Capture the cell that displays the provided text and extract its [x, y] central coordinate. 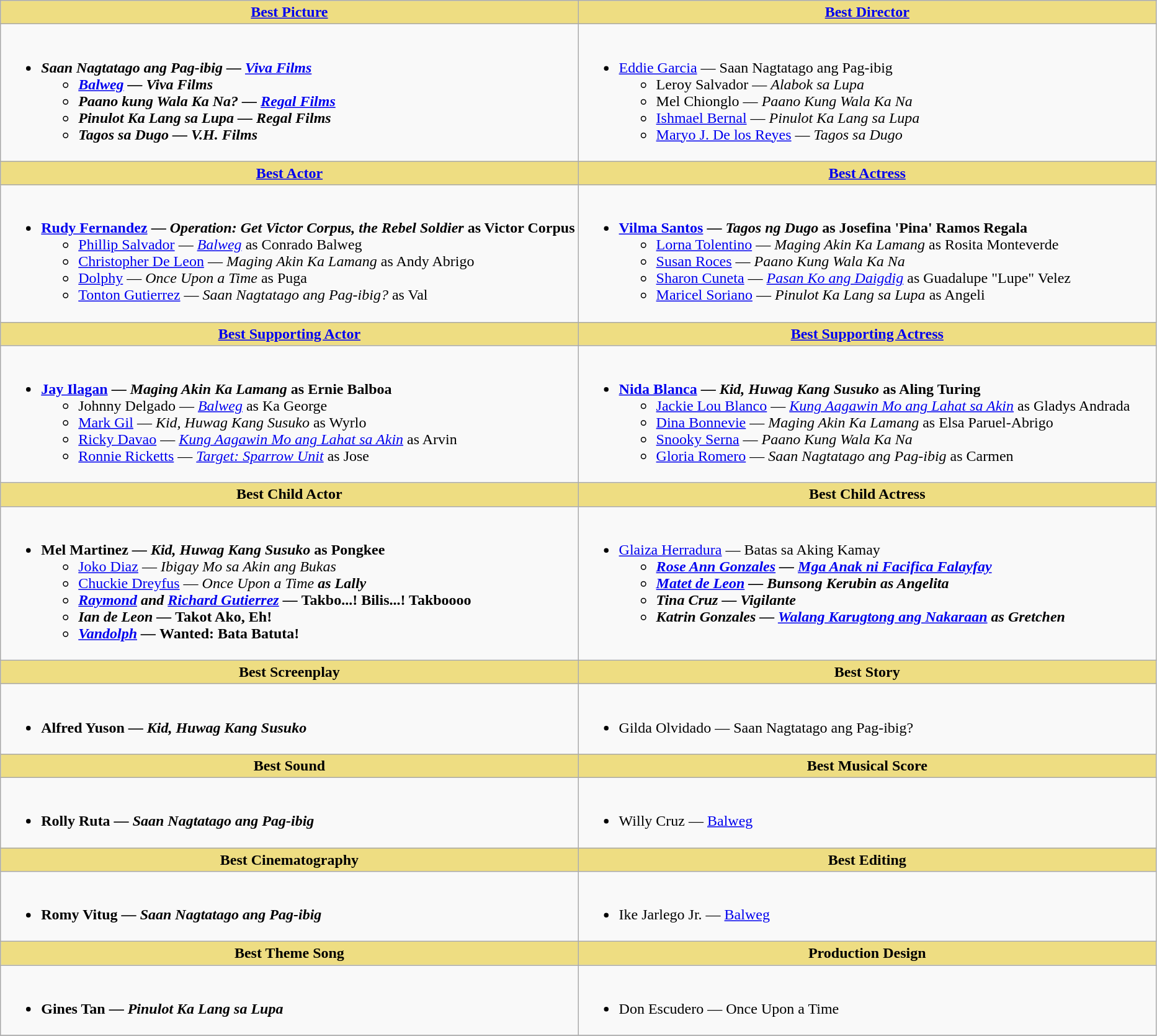
Gines Tan — Pinulot Ka Lang sa Lupa [289, 1000]
Ike Jarlego Jr. — Balweg [867, 907]
Best Director [867, 12]
Best Child Actress [867, 494]
Best Actress [867, 173]
Best Theme Song [289, 953]
Best Cinematography [289, 859]
Production Design [867, 953]
Rolly Ruta — Saan Nagtatago ang Pag-ibig [289, 813]
Best Actor [289, 173]
Don Escudero — Once Upon a Time [867, 1000]
Best Screenplay [289, 672]
Best Editing [867, 859]
Best Supporting Actress [867, 334]
Best Picture [289, 12]
Best Story [867, 672]
Romy Vitug — Saan Nagtatago ang Pag-ibig [289, 907]
Best Musical Score [867, 766]
Best Child Actor [289, 494]
Willy Cruz — Balweg [867, 813]
Best Supporting Actor [289, 334]
Gilda Olvidado — Saan Nagtatago ang Pag-ibig? [867, 718]
Alfred Yuson — Kid, Huwag Kang Susuko [289, 718]
Best Sound [289, 766]
